Extract the (X, Y) coordinate from the center of the cell holding the provided text.  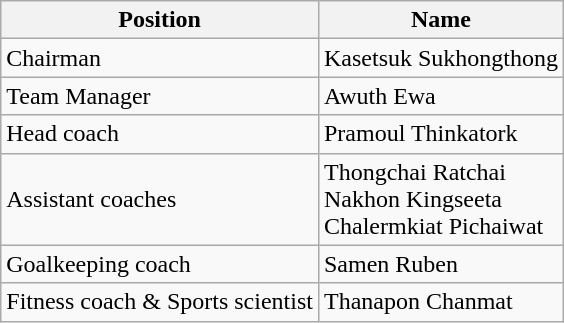
Assistant coaches (160, 199)
Fitness coach & Sports scientist (160, 302)
Head coach (160, 134)
Samen Ruben (440, 264)
Chairman (160, 58)
Team Manager (160, 96)
Kasetsuk Sukhongthong (440, 58)
Position (160, 20)
Thongchai Ratchai Nakhon Kingseeta Chalermkiat Pichaiwat (440, 199)
Thanapon Chanmat (440, 302)
Goalkeeping coach (160, 264)
Pramoul Thinkatork (440, 134)
Name (440, 20)
Awuth Ewa (440, 96)
